Identify which cell holds the provided text, then report its (x, y) central coordinate. 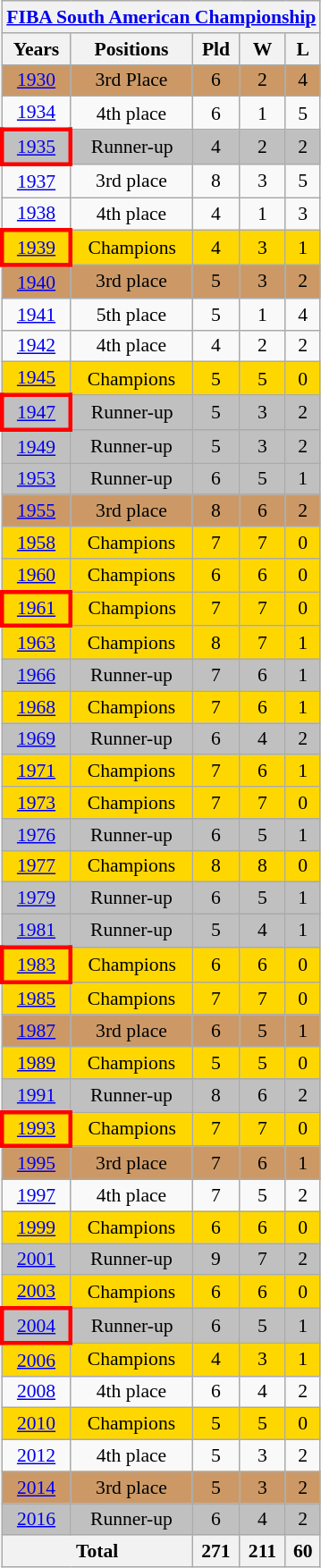
Positions (131, 49)
1991 (36, 1096)
1968 (36, 707)
1973 (36, 803)
Pld (216, 49)
1983 (36, 965)
271 (216, 1552)
1955 (36, 511)
1979 (36, 898)
2012 (36, 1456)
211 (263, 1552)
W (263, 49)
1953 (36, 479)
1937 (36, 181)
1930 (36, 80)
2008 (36, 1392)
1940 (36, 282)
2010 (36, 1424)
1938 (36, 215)
2014 (36, 1488)
1977 (36, 866)
1945 (36, 379)
9 (216, 1260)
2006 (36, 1359)
1993 (36, 1130)
1958 (36, 543)
1941 (36, 315)
1976 (36, 835)
2003 (36, 1293)
2001 (36, 1260)
1971 (36, 771)
1985 (36, 998)
1997 (36, 1196)
1939 (36, 249)
FIBA South American Championship (161, 17)
5th place (131, 315)
1963 (36, 644)
1989 (36, 1063)
1949 (36, 447)
2004 (36, 1327)
L (302, 49)
Total (97, 1552)
60 (302, 1552)
1947 (36, 413)
1981 (36, 932)
1969 (36, 739)
1966 (36, 676)
3rd Place (131, 80)
1935 (36, 147)
1987 (36, 1032)
1960 (36, 576)
1999 (36, 1227)
1934 (36, 113)
1961 (36, 610)
1995 (36, 1164)
2016 (36, 1520)
Years (36, 49)
1942 (36, 346)
